Determine the (x, y) coordinate at the center of the cell enclosing the given text.  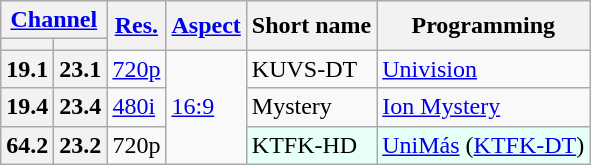
Short name (311, 26)
KTFK-HD (311, 145)
Channel (54, 20)
Programming (484, 26)
Ion Mystery (484, 107)
19.1 (28, 69)
19.4 (28, 107)
Univision (484, 69)
Mystery (311, 107)
23.1 (80, 69)
480i (136, 107)
UniMás (KTFK-DT) (484, 145)
23.2 (80, 145)
Aspect (206, 26)
Res. (136, 26)
23.4 (80, 107)
64.2 (28, 145)
16:9 (206, 107)
KUVS-DT (311, 69)
